From the cell containing the given text, extract its center point as [x, y] coordinate. 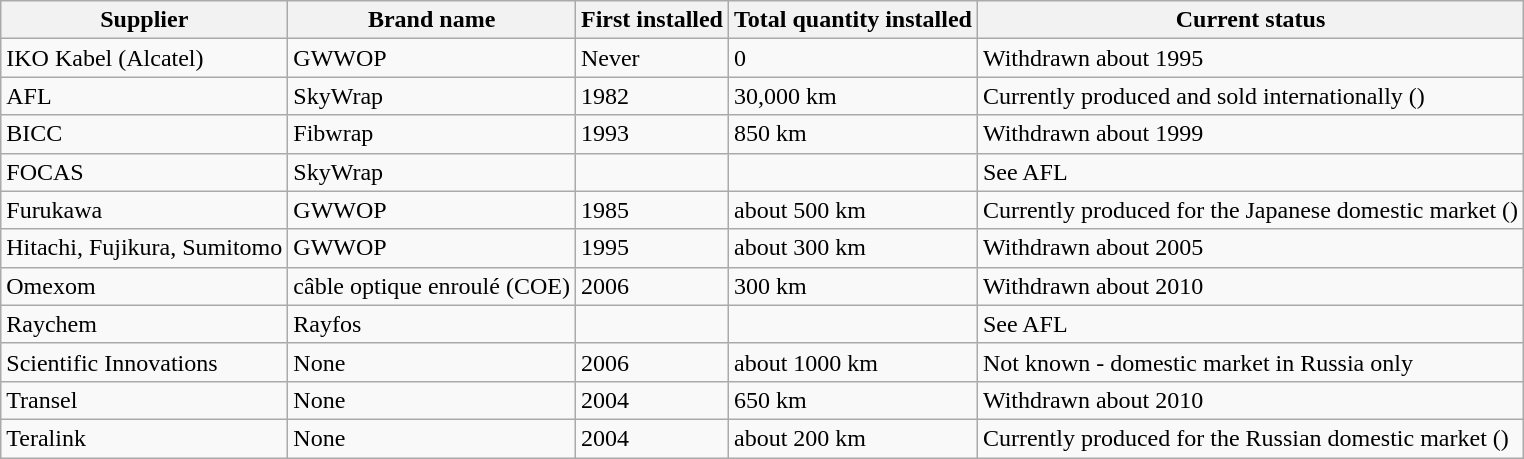
Withdrawn about 1995 [1250, 58]
AFL [144, 96]
Currently produced for the Russian domestic market () [1250, 438]
300 km [854, 286]
1982 [652, 96]
0 [854, 58]
Currently produced for the Japanese domestic market () [1250, 210]
650 km [854, 400]
Hitachi, Fujikura, Sumitomo [144, 248]
about 500 km [854, 210]
1993 [652, 134]
Supplier [144, 20]
Transel [144, 400]
about 1000 km [854, 362]
Rayfos [432, 324]
Currently produced and sold internationally () [1250, 96]
1985 [652, 210]
Withdrawn about 1999 [1250, 134]
IKO Kabel (Alcatel) [144, 58]
Teralink [144, 438]
Raychem [144, 324]
850 km [854, 134]
FOCAS [144, 172]
Not known - domestic market in Russia only [1250, 362]
Never [652, 58]
Brand name [432, 20]
Omexom [144, 286]
câble optique enroulé (COE) [432, 286]
30,000 km [854, 96]
BICC [144, 134]
1995 [652, 248]
Current status [1250, 20]
about 300 km [854, 248]
Fibwrap [432, 134]
Total quantity installed [854, 20]
First installed [652, 20]
Withdrawn about 2005 [1250, 248]
Scientific Innovations [144, 362]
about 200 km [854, 438]
Furukawa [144, 210]
